Output the [X, Y] coordinate of the center of the cell containing the given text.  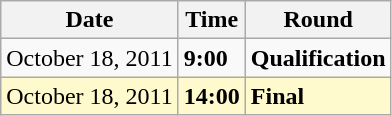
Round [318, 20]
Date [90, 20]
Qualification [318, 58]
9:00 [212, 58]
Final [318, 96]
Time [212, 20]
14:00 [212, 96]
